Find where the given text appears and provide that cell's center as [X, Y] coordinate. 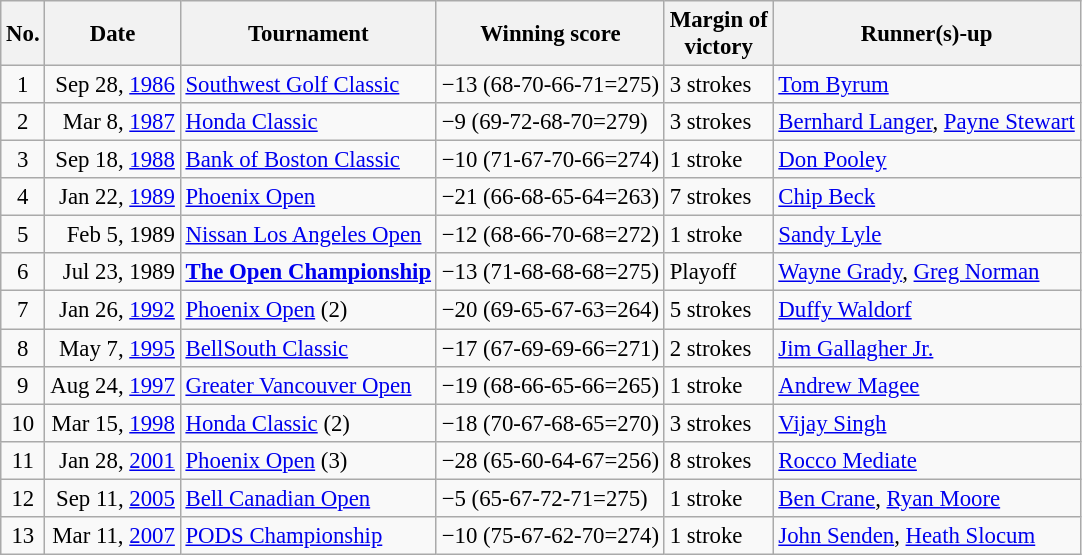
Sep 11, 2005 [112, 498]
Ben Crane, Ryan Moore [926, 498]
Feb 5, 1989 [112, 235]
Rocco Mediate [926, 460]
12 [23, 498]
The Open Championship [308, 273]
−20 (69-65-67-63=264) [550, 310]
Southwest Golf Classic [308, 85]
Runner(s)-up [926, 34]
1 [23, 85]
−18 (70-67-68-65=270) [550, 423]
−10 (71-67-70-66=274) [550, 160]
Date [112, 34]
Jan 26, 1992 [112, 310]
Winning score [550, 34]
PODS Championship [308, 536]
7 strokes [718, 197]
Honda Classic [308, 122]
8 strokes [718, 460]
11 [23, 460]
Phoenix Open (3) [308, 460]
2 [23, 122]
Phoenix Open [308, 197]
−12 (68-66-70-68=272) [550, 235]
No. [23, 34]
Jim Gallagher Jr. [926, 348]
Sandy Lyle [926, 235]
Jan 28, 2001 [112, 460]
13 [23, 536]
Duffy Waldorf [926, 310]
Chip Beck [926, 197]
Bernhard Langer, Payne Stewart [926, 122]
Andrew Magee [926, 385]
−17 (67-69-69-66=271) [550, 348]
4 [23, 197]
8 [23, 348]
Phoenix Open (2) [308, 310]
9 [23, 385]
Bell Canadian Open [308, 498]
Nissan Los Angeles Open [308, 235]
Mar 15, 1998 [112, 423]
3 [23, 160]
Greater Vancouver Open [308, 385]
Aug 24, 1997 [112, 385]
7 [23, 310]
−13 (71-68-68-68=275) [550, 273]
John Senden, Heath Slocum [926, 536]
Don Pooley [926, 160]
Jul 23, 1989 [112, 273]
10 [23, 423]
−19 (68-66-65-66=265) [550, 385]
Vijay Singh [926, 423]
Tom Byrum [926, 85]
Bank of Boston Classic [308, 160]
Playoff [718, 273]
Mar 8, 1987 [112, 122]
2 strokes [718, 348]
−9 (69-72-68-70=279) [550, 122]
Margin ofvictory [718, 34]
Tournament [308, 34]
−5 (65-67-72-71=275) [550, 498]
Wayne Grady, Greg Norman [926, 273]
Honda Classic (2) [308, 423]
Sep 28, 1986 [112, 85]
−10 (75-67-62-70=274) [550, 536]
5 [23, 235]
6 [23, 273]
−21 (66-68-65-64=263) [550, 197]
−28 (65-60-64-67=256) [550, 460]
−13 (68-70-66-71=275) [550, 85]
Sep 18, 1988 [112, 160]
May 7, 1995 [112, 348]
Jan 22, 1989 [112, 197]
BellSouth Classic [308, 348]
Mar 11, 2007 [112, 536]
5 strokes [718, 310]
